Pinpoint the cell where the given text exists, returning its (x, y) midpoint coordinate. 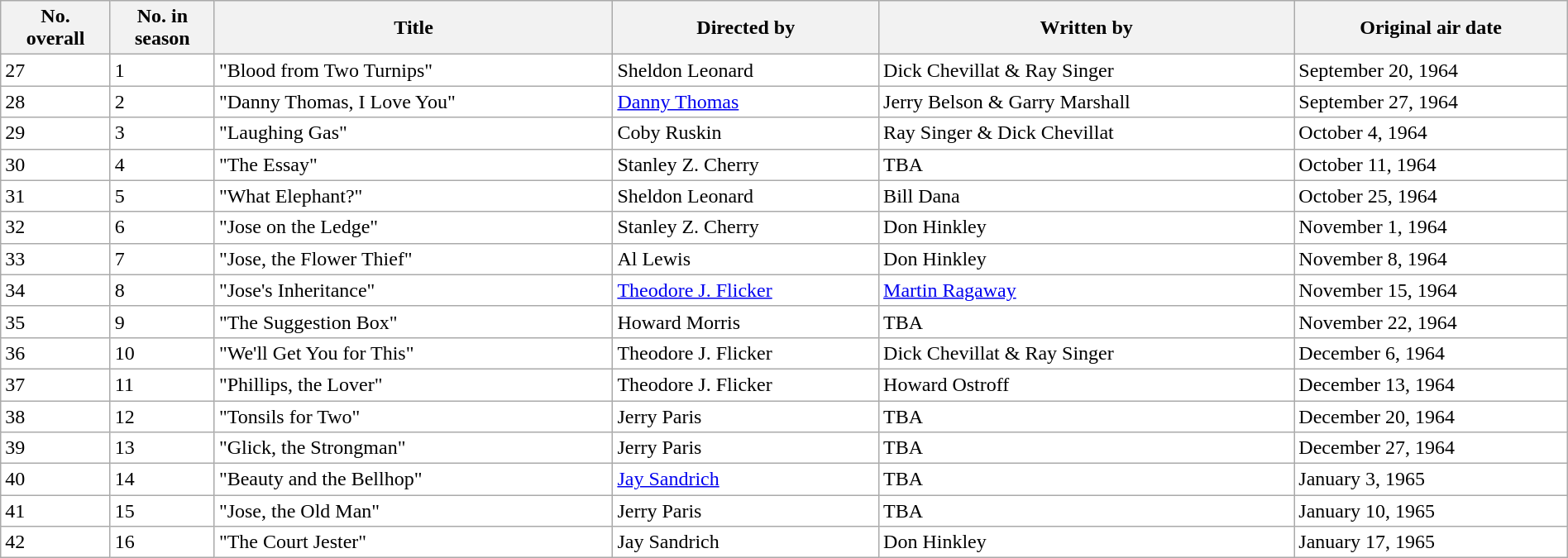
34 (56, 290)
5 (162, 196)
No.overall (56, 28)
35 (56, 322)
January 17, 1965 (1431, 542)
42 (56, 542)
38 (56, 416)
28 (56, 102)
December 6, 1964 (1431, 353)
Directed by (746, 28)
12 (162, 416)
Ray Singer & Dick Chevillat (1087, 133)
November 8, 1964 (1431, 259)
"Danny Thomas, I Love You" (414, 102)
"Jose, the Flower Thief" (414, 259)
"Glick, the Strongman" (414, 448)
39 (56, 448)
October 25, 1964 (1431, 196)
8 (162, 290)
10 (162, 353)
16 (162, 542)
36 (56, 353)
Jerry Belson & Garry Marshall (1087, 102)
"The Court Jester" (414, 542)
"Laughing Gas" (414, 133)
No. inseason (162, 28)
"Jose's Inheritance" (414, 290)
Original air date (1431, 28)
"The Suggestion Box" (414, 322)
1 (162, 70)
"What Elephant?" (414, 196)
Martin Ragaway (1087, 290)
January 3, 1965 (1431, 479)
15 (162, 511)
Bill Dana (1087, 196)
January 10, 1965 (1431, 511)
October 11, 1964 (1431, 165)
November 22, 1964 (1431, 322)
November 1, 1964 (1431, 227)
6 (162, 227)
32 (56, 227)
40 (56, 479)
Al Lewis (746, 259)
"Phillips, the Lover" (414, 384)
33 (56, 259)
Danny Thomas (746, 102)
September 20, 1964 (1431, 70)
Coby Ruskin (746, 133)
"We'll Get You for This" (414, 353)
Howard Ostroff (1087, 384)
December 20, 1964 (1431, 416)
3 (162, 133)
October 4, 1964 (1431, 133)
14 (162, 479)
4 (162, 165)
December 13, 1964 (1431, 384)
November 15, 1964 (1431, 290)
Title (414, 28)
29 (56, 133)
2 (162, 102)
11 (162, 384)
9 (162, 322)
41 (56, 511)
7 (162, 259)
"Blood from Two Turnips" (414, 70)
Howard Morris (746, 322)
27 (56, 70)
30 (56, 165)
September 27, 1964 (1431, 102)
December 27, 1964 (1431, 448)
"Tonsils for Two" (414, 416)
31 (56, 196)
"Jose on the Ledge" (414, 227)
"Jose, the Old Man" (414, 511)
"The Essay" (414, 165)
37 (56, 384)
13 (162, 448)
"Beauty and the Bellhop" (414, 479)
Written by (1087, 28)
